Find where the given text appears and provide that cell's center as (X, Y) coordinate. 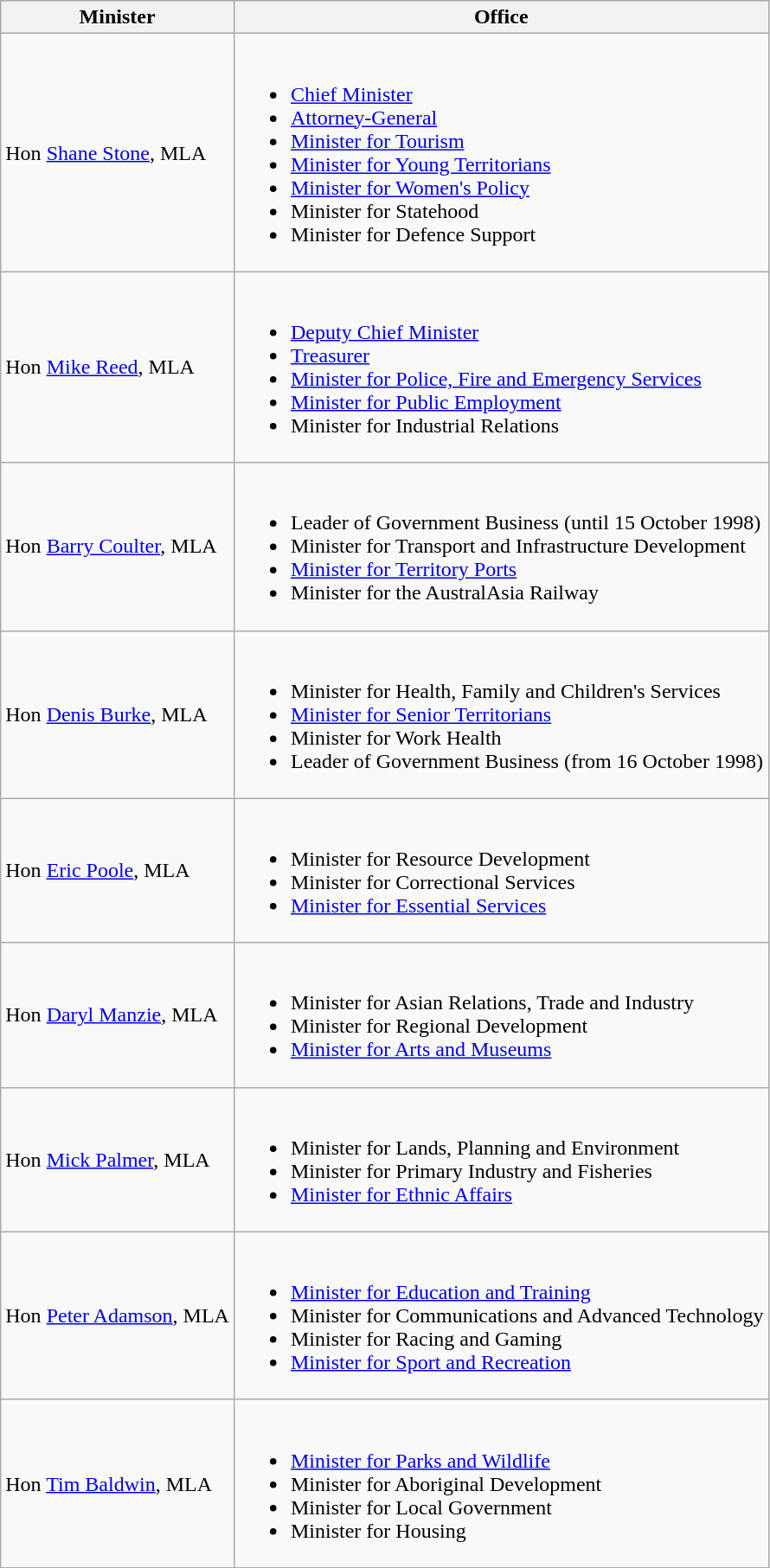
Hon Peter Adamson, MLA (118, 1315)
Office (501, 17)
Hon Mick Palmer, MLA (118, 1159)
Hon Daryl Manzie, MLA (118, 1015)
Minister for Education and TrainingMinister for Communications and Advanced TechnologyMinister for Racing and GamingMinister for Sport and Recreation (501, 1315)
Deputy Chief MinisterTreasurerMinister for Police, Fire and Emergency ServicesMinister for Public EmploymentMinister for Industrial Relations (501, 367)
Hon Denis Burke, MLA (118, 714)
Minister (118, 17)
Hon Mike Reed, MLA (118, 367)
Hon Eric Poole, MLA (118, 870)
Hon Barry Coulter, MLA (118, 547)
Minister for Asian Relations, Trade and IndustryMinister for Regional DevelopmentMinister for Arts and Museums (501, 1015)
Hon Tim Baldwin, MLA (118, 1483)
Hon Shane Stone, MLA (118, 152)
Minister for Resource DevelopmentMinister for Correctional ServicesMinister for Essential Services (501, 870)
Minister for Lands, Planning and EnvironmentMinister for Primary Industry and FisheriesMinister for Ethnic Affairs (501, 1159)
Minister for Parks and WildlifeMinister for Aboriginal DevelopmentMinister for Local GovernmentMinister for Housing (501, 1483)
